Scan for the cell matching the given text and deliver its (x, y) coordinate at center. 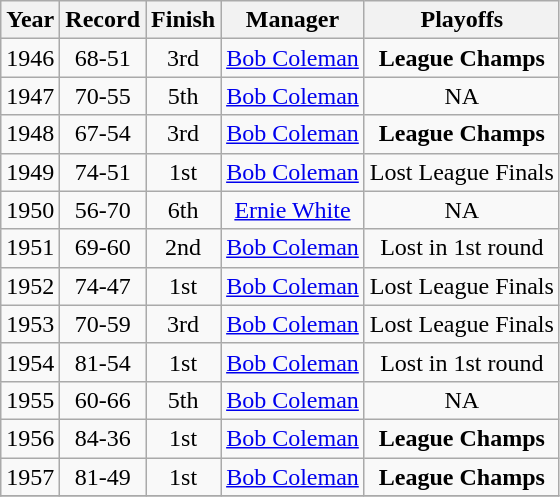
74-47 (103, 286)
67-54 (103, 134)
1950 (30, 210)
69-60 (103, 248)
Record (103, 20)
1948 (30, 134)
1954 (30, 362)
1953 (30, 324)
2nd (184, 248)
1955 (30, 400)
Finish (184, 20)
Ernie White (293, 210)
70-55 (103, 96)
1957 (30, 477)
1947 (30, 96)
1951 (30, 248)
1946 (30, 58)
56-70 (103, 210)
6th (184, 210)
68-51 (103, 58)
1952 (30, 286)
60-66 (103, 400)
Year (30, 20)
1949 (30, 172)
1956 (30, 438)
81-49 (103, 477)
Manager (293, 20)
81-54 (103, 362)
Playoffs (462, 20)
74-51 (103, 172)
84-36 (103, 438)
70-59 (103, 324)
